Search for the cell housing the specified text and yield its (X, Y) center coordinate. 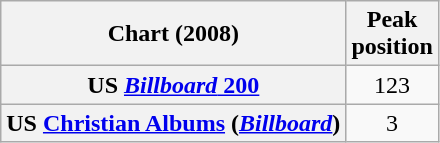
Chart (2008) (174, 34)
US Christian Albums (Billboard) (174, 123)
US Billboard 200 (174, 85)
Peakposition (392, 34)
123 (392, 85)
3 (392, 123)
